Locate the cell with the specified text and output its (X, Y) center coordinate. 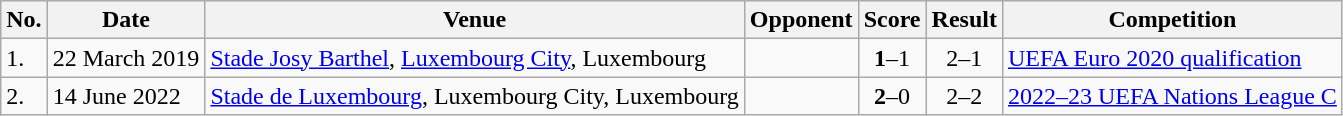
Competition (1172, 20)
Date (126, 20)
1–1 (892, 58)
Stade de Luxembourg, Luxembourg City, Luxembourg (474, 96)
UEFA Euro 2020 qualification (1172, 58)
2–0 (892, 96)
Score (892, 20)
Result (964, 20)
14 June 2022 (126, 96)
1. (24, 58)
Stade Josy Barthel, Luxembourg City, Luxembourg (474, 58)
2–1 (964, 58)
2–2 (964, 96)
Venue (474, 20)
Opponent (801, 20)
No. (24, 20)
2022–23 UEFA Nations League C (1172, 96)
22 March 2019 (126, 58)
2. (24, 96)
